Pinpoint the cell where the given text exists, returning its [x, y] midpoint coordinate. 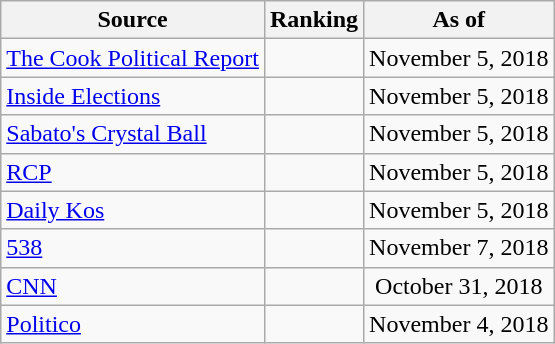
Daily Kos [133, 210]
As of [459, 20]
Politico [133, 324]
Ranking [314, 20]
October 31, 2018 [459, 286]
RCP [133, 172]
538 [133, 248]
Source [133, 20]
November 4, 2018 [459, 324]
Sabato's Crystal Ball [133, 134]
November 7, 2018 [459, 248]
CNN [133, 286]
The Cook Political Report [133, 58]
Inside Elections [133, 96]
